Extract the (x, y) coordinate from the center of the cell holding the provided text.  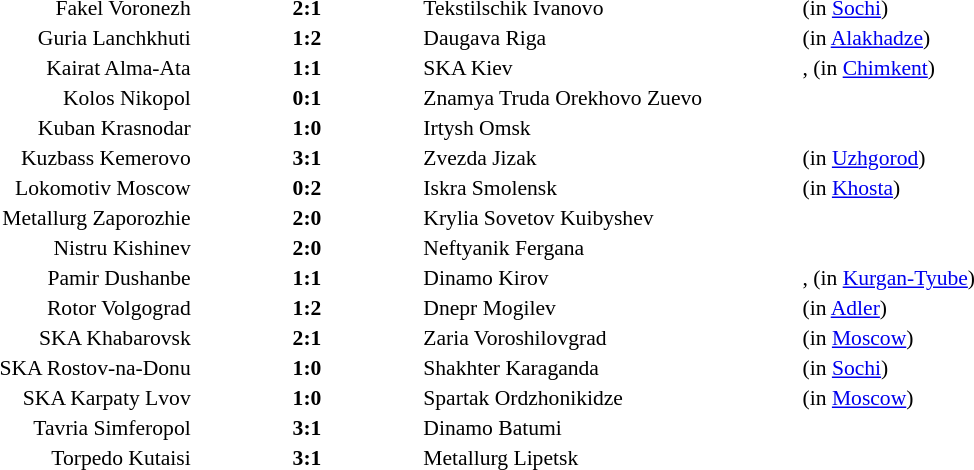
Dinamo Batumi (611, 428)
0:2 (308, 188)
Dinamo Kirov (611, 278)
Spartak Ordzhonikidze (611, 398)
Znamya Truda Orekhovo Zuevo (611, 98)
Iskra Smolensk (611, 188)
Zaria Voroshilovgrad (611, 338)
SKA Kiev (611, 68)
Neftyanik Fergana (611, 248)
Shakhter Karaganda (611, 368)
Dnepr Mogilev (611, 308)
Daugava Riga (611, 38)
Zvezda Jizak (611, 158)
Krylia Sovetov Kuibyshev (611, 218)
2:1 (308, 338)
0:1 (308, 98)
Irtysh Omsk (611, 128)
